Scan for the cell matching the given text and deliver its [x, y] coordinate at center. 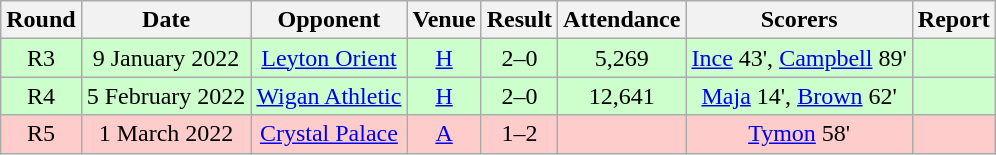
Scorers [799, 20]
Wigan Athletic [329, 96]
Crystal Palace [329, 134]
Report [954, 20]
Opponent [329, 20]
5,269 [622, 58]
5 February 2022 [166, 96]
9 January 2022 [166, 58]
Result [519, 20]
R4 [41, 96]
Venue [444, 20]
R3 [41, 58]
Round [41, 20]
Maja 14', Brown 62' [799, 96]
1–2 [519, 134]
Date [166, 20]
Attendance [622, 20]
A [444, 134]
12,641 [622, 96]
R5 [41, 134]
Tymon 58' [799, 134]
Leyton Orient [329, 58]
1 March 2022 [166, 134]
Ince 43', Campbell 89' [799, 58]
